Determine the (x, y) coordinate at the center of the cell enclosing the given text.  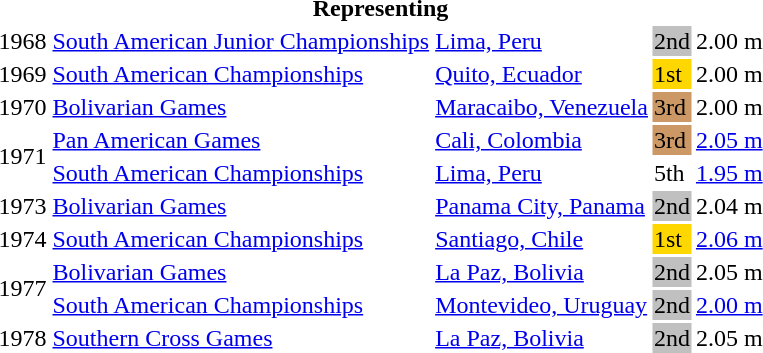
Cali, Colombia (542, 140)
Maracaibo, Venezuela (542, 107)
Quito, Ecuador (542, 74)
5th (672, 173)
Santiago, Chile (542, 239)
South American Junior Championships (241, 41)
Montevideo, Uruguay (542, 305)
Pan American Games (241, 140)
Panama City, Panama (542, 206)
Southern Cross Games (241, 338)
